Return the (x, y) coordinate for the center point of the cell that contains the specified text.  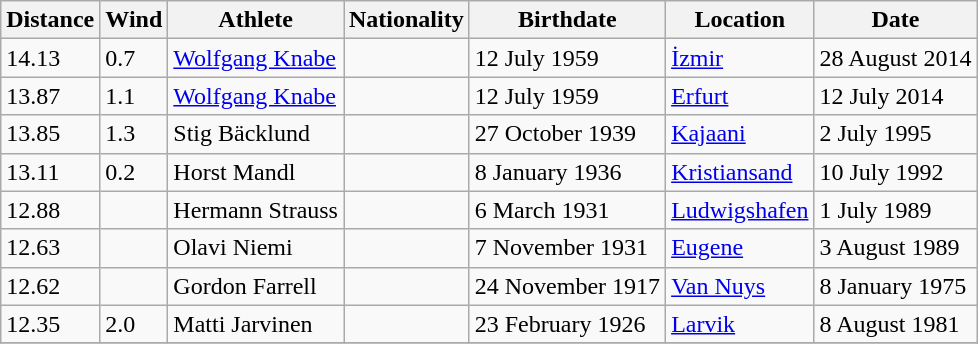
Matti Jarvinen (256, 324)
8 January 1936 (567, 172)
Wind (134, 20)
Location (740, 20)
2 July 1995 (896, 134)
13.85 (50, 134)
12.63 (50, 248)
Birthdate (567, 20)
1.3 (134, 134)
3 August 1989 (896, 248)
Stig Bäcklund (256, 134)
Ludwigshafen (740, 210)
6 March 1931 (567, 210)
12.88 (50, 210)
Erfurt (740, 96)
12.35 (50, 324)
14.13 (50, 58)
Date (896, 20)
7 November 1931 (567, 248)
13.11 (50, 172)
12 July 2014 (896, 96)
8 January 1975 (896, 286)
İzmir (740, 58)
27 October 1939 (567, 134)
Distance (50, 20)
Hermann Strauss (256, 210)
Eugene (740, 248)
24 November 1917 (567, 286)
1 July 1989 (896, 210)
Larvik (740, 324)
Kristiansand (740, 172)
0.7 (134, 58)
Kajaani (740, 134)
Nationality (407, 20)
1.1 (134, 96)
Van Nuys (740, 286)
23 February 1926 (567, 324)
0.2 (134, 172)
13.87 (50, 96)
10 July 1992 (896, 172)
8 August 1981 (896, 324)
2.0 (134, 324)
Olavi Niemi (256, 248)
Athlete (256, 20)
Gordon Farrell (256, 286)
28 August 2014 (896, 58)
Horst Mandl (256, 172)
12.62 (50, 286)
